Return (x, y) of the center of cell containing provided text 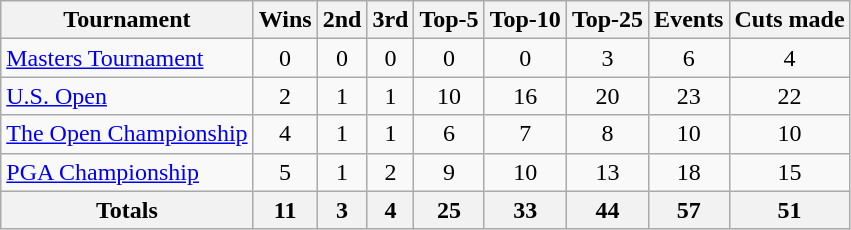
U.S. Open (127, 96)
44 (607, 210)
Top-25 (607, 20)
The Open Championship (127, 134)
Events (689, 20)
9 (449, 172)
22 (790, 96)
33 (525, 210)
Totals (127, 210)
8 (607, 134)
3rd (390, 20)
57 (689, 210)
51 (790, 210)
11 (285, 210)
PGA Championship (127, 172)
15 (790, 172)
25 (449, 210)
Cuts made (790, 20)
20 (607, 96)
Wins (285, 20)
13 (607, 172)
7 (525, 134)
Top-10 (525, 20)
Tournament (127, 20)
16 (525, 96)
18 (689, 172)
5 (285, 172)
Masters Tournament (127, 58)
Top-5 (449, 20)
2nd (342, 20)
23 (689, 96)
